For the text-containing cell, return its midpoint in (X, Y) coordinate format. 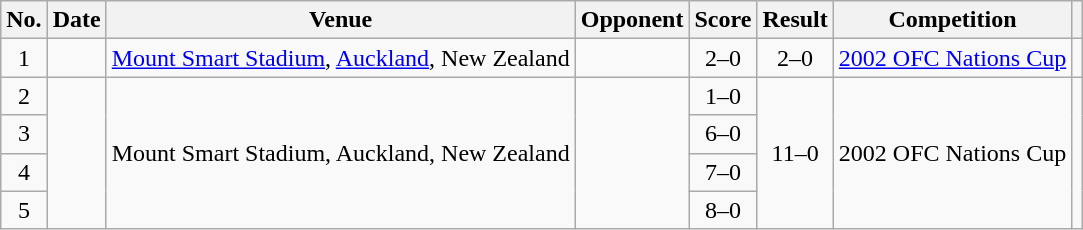
5 (24, 210)
Venue (340, 20)
7–0 (723, 172)
Result (795, 20)
6–0 (723, 134)
Date (76, 20)
Score (723, 20)
1–0 (723, 96)
Competition (952, 20)
No. (24, 20)
3 (24, 134)
8–0 (723, 210)
1 (24, 58)
Opponent (632, 20)
4 (24, 172)
2 (24, 96)
11–0 (795, 153)
